Capture the cell that displays the provided text and extract its (X, Y) central coordinate. 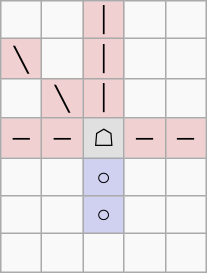
☖ (104, 138)
